Find where the given text appears and provide that cell's center as [x, y] coordinate. 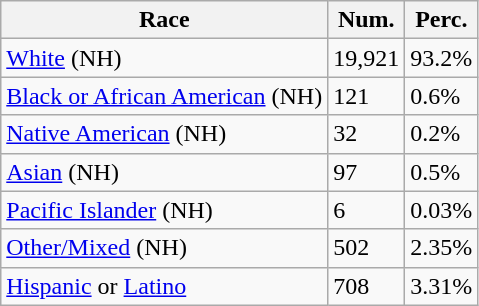
Race [164, 20]
Hispanic or Latino [164, 286]
Native American (NH) [164, 134]
32 [366, 134]
Perc. [442, 20]
0.6% [442, 96]
Pacific Islander (NH) [164, 210]
White (NH) [164, 58]
708 [366, 286]
6 [366, 210]
97 [366, 172]
2.35% [442, 248]
121 [366, 96]
19,921 [366, 58]
Asian (NH) [164, 172]
3.31% [442, 286]
93.2% [442, 58]
0.2% [442, 134]
Num. [366, 20]
502 [366, 248]
Other/Mixed (NH) [164, 248]
0.5% [442, 172]
Black or African American (NH) [164, 96]
0.03% [442, 210]
